Detect which cell encompasses the target text, then output its (x, y) center coordinate. 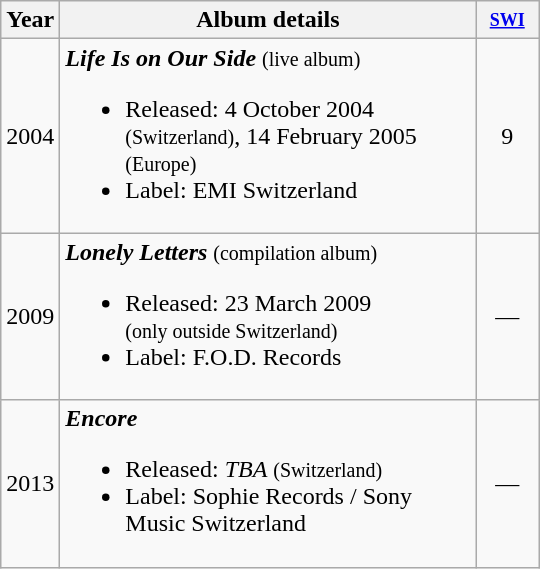
2013 (30, 484)
EncoreReleased: TBA (Switzerland)Label: Sophie Records / Sony Music Switzerland (268, 484)
2004 (30, 136)
9 (508, 136)
Album details (268, 20)
Lonely Letters (compilation album)Released: 23 March 2009(only outside Switzerland)Label: F.O.D. Records (268, 316)
SWI (508, 20)
2009 (30, 316)
Year (30, 20)
Life Is on Our Side (live album)Released: 4 October 2004 (Switzerland), 14 February 2005 (Europe)Label: EMI Switzerland (268, 136)
